Pinpoint the cell where the given text exists, returning its [x, y] midpoint coordinate. 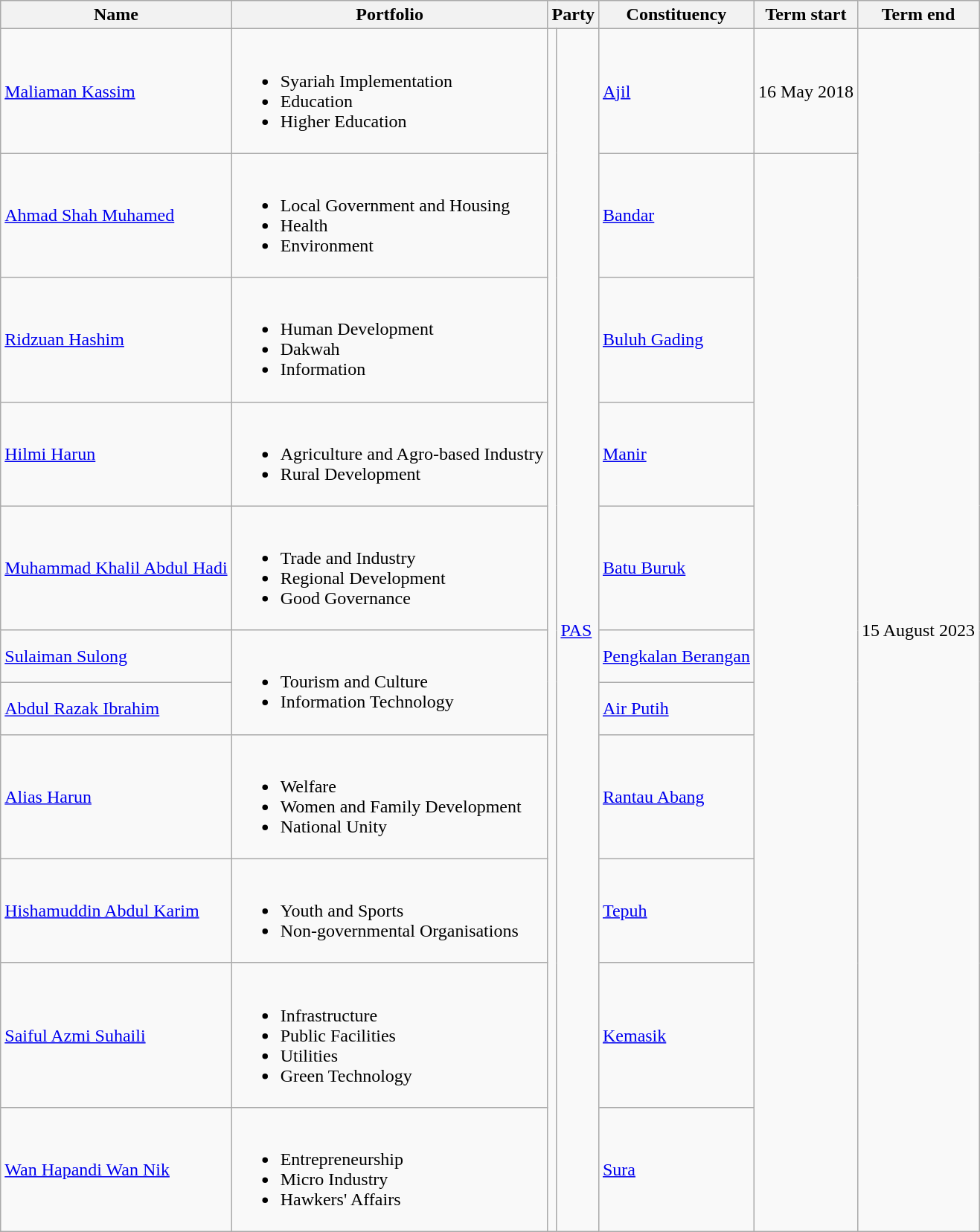
Name [116, 15]
Wan Hapandi Wan Nik [116, 1170]
Alias Harun [116, 796]
Ajil [676, 91]
Constituency [676, 15]
Trade and IndustryRegional DevelopmentGood Governance [390, 568]
Hishamuddin Abdul Karim [116, 911]
Abdul Razak Ibrahim [116, 708]
Party [573, 15]
Agriculture and Agro-based IndustryRural Development [390, 454]
PAS [577, 631]
Batu Buruk [676, 568]
Sulaiman Sulong [116, 656]
Saiful Azmi Suhaili [116, 1035]
15 August 2023 [918, 631]
Tourism and CultureInformation Technology [390, 682]
Human DevelopmentDakwahInformation [390, 339]
Term start [805, 15]
Sura [676, 1170]
Bandar [676, 216]
Maliaman Kassim [116, 91]
Ahmad Shah Muhamed [116, 216]
InfrastructurePublic FacilitiesUtilitiesGreen Technology [390, 1035]
Rantau Abang [676, 796]
Muhammad Khalil Abdul Hadi [116, 568]
Hilmi Harun [116, 454]
WelfareWomen and Family DevelopmentNational Unity [390, 796]
Tepuh [676, 911]
Pengkalan Berangan [676, 656]
Kemasik [676, 1035]
Manir [676, 454]
Youth and SportsNon-governmental Organisations [390, 911]
16 May 2018 [805, 91]
Ridzuan Hashim [116, 339]
Term end [918, 15]
Local Government and HousingHealthEnvironment [390, 216]
Portfolio [390, 15]
Air Putih [676, 708]
Buluh Gading [676, 339]
Syariah ImplementationEducationHigher Education [390, 91]
EntrepreneurshipMicro IndustryHawkers' Affairs [390, 1170]
